Locate the cell with the specified text and output its [x, y] center coordinate. 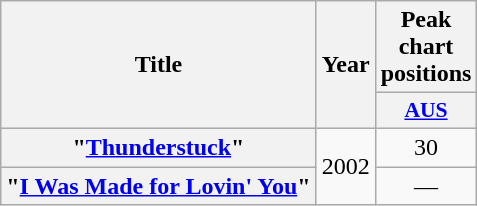
30 [426, 147]
Title [158, 65]
AUS [426, 111]
"Thunderstuck" [158, 147]
Peak chart positions [426, 47]
— [426, 185]
"I Was Made for Lovin' You" [158, 185]
Year [346, 65]
2002 [346, 166]
